Locate the cell with the specified text and output its [X, Y] center coordinate. 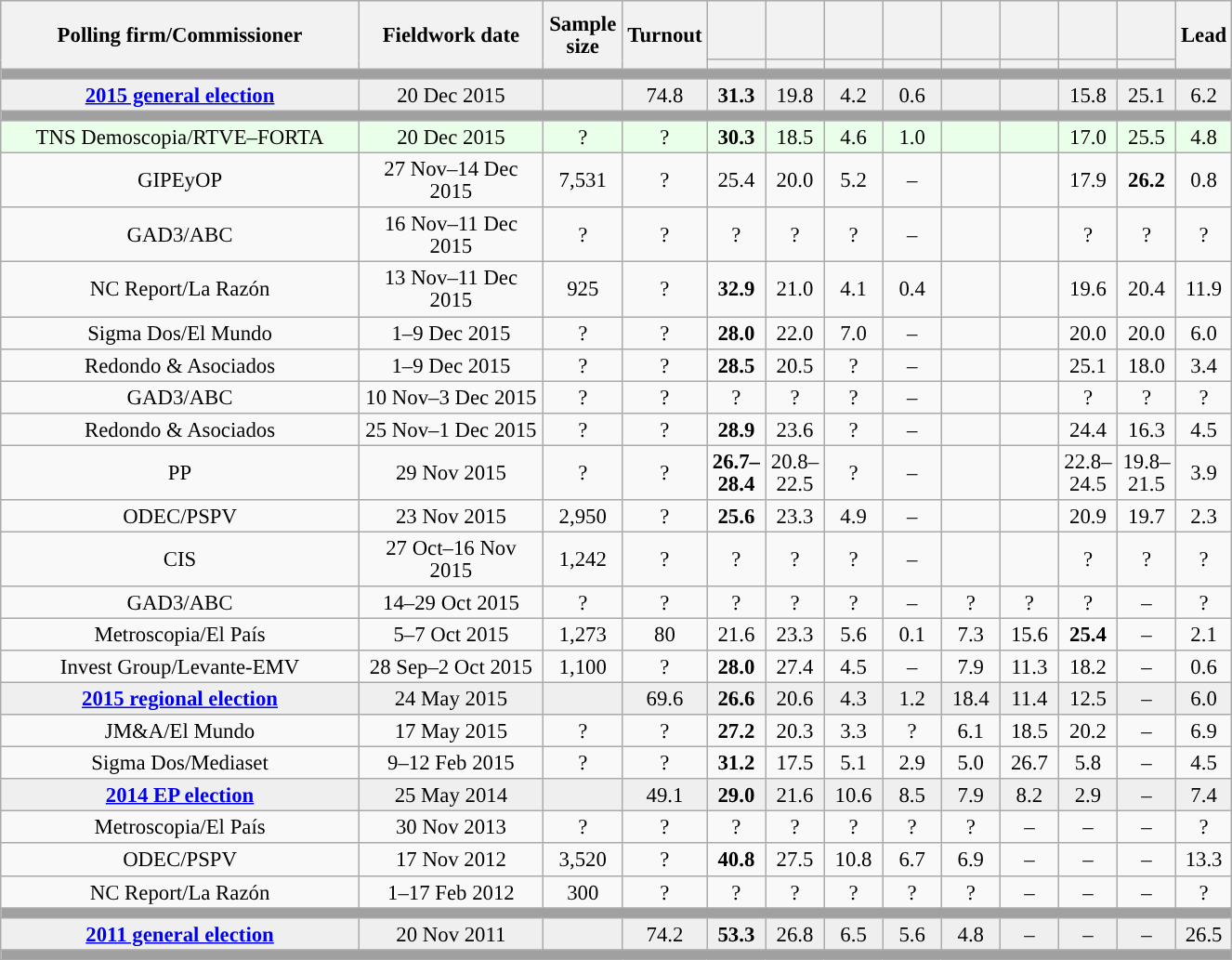
0.4 [912, 290]
25.6 [736, 517]
27.2 [736, 730]
30.3 [736, 138]
19.7 [1147, 517]
Fieldwork date [451, 35]
11.9 [1204, 290]
14–29 Oct 2015 [451, 602]
4.2 [853, 95]
5.8 [1087, 764]
8.5 [912, 796]
22.0 [795, 333]
10.8 [853, 861]
25 Nov–1 Dec 2015 [451, 429]
2.1 [1204, 634]
32.9 [736, 290]
1–17 Feb 2012 [451, 892]
7.3 [970, 634]
Sample size [583, 35]
Invest Group/Levante-EMV [180, 667]
13.3 [1204, 861]
CIS [180, 559]
80 [665, 634]
8.2 [1029, 796]
5.0 [970, 764]
2015 general election [180, 95]
23.6 [795, 429]
19.6 [1087, 290]
PP [180, 472]
3.3 [853, 730]
6.1 [970, 730]
23 Nov 2015 [451, 517]
TNS Demoscopia/RTVE–FORTA [180, 138]
29.0 [736, 796]
25 May 2014 [451, 796]
26.8 [795, 933]
20.8–22.5 [795, 472]
4.9 [853, 517]
19.8–21.5 [1147, 472]
10 Nov–3 Dec 2015 [451, 398]
69.6 [665, 699]
1,100 [583, 667]
27.5 [795, 861]
11.3 [1029, 667]
3,520 [583, 861]
6.5 [853, 933]
24.4 [1087, 429]
28.9 [736, 429]
6.2 [1204, 95]
20.6 [795, 699]
2,950 [583, 517]
26.7–28.4 [736, 472]
31.3 [736, 95]
2014 EP election [180, 796]
28 Sep–2 Oct 2015 [451, 667]
4.6 [853, 138]
27 Nov–14 Dec 2015 [451, 180]
21.0 [795, 290]
20.4 [1147, 290]
7.4 [1204, 796]
Turnout [665, 35]
26.5 [1204, 933]
30 Nov 2013 [451, 827]
22.8–24.5 [1087, 472]
1,242 [583, 559]
11.4 [1029, 699]
27.4 [795, 667]
74.2 [665, 933]
26.7 [1029, 764]
6.7 [912, 861]
300 [583, 892]
GIPEyOP [180, 180]
9–12 Feb 2015 [451, 764]
20.5 [795, 364]
18.2 [1087, 667]
2011 general election [180, 933]
5.2 [853, 180]
0.8 [1204, 180]
1,273 [583, 634]
Sigma Dos/El Mundo [180, 333]
16 Nov–11 Dec 2015 [451, 236]
925 [583, 290]
49.1 [665, 796]
3.9 [1204, 472]
4.1 [853, 290]
20.2 [1087, 730]
7.0 [853, 333]
25.5 [1147, 138]
Lead [1204, 35]
5.1 [853, 764]
17 Nov 2012 [451, 861]
5–7 Oct 2015 [451, 634]
18.0 [1147, 364]
20.3 [795, 730]
26.2 [1147, 180]
74.8 [665, 95]
1.0 [912, 138]
17 May 2015 [451, 730]
31.2 [736, 764]
3.4 [1204, 364]
17.5 [795, 764]
18.4 [970, 699]
29 Nov 2015 [451, 472]
17.9 [1087, 180]
2.3 [1204, 517]
2015 regional election [180, 699]
53.3 [736, 933]
13 Nov–11 Dec 2015 [451, 290]
12.5 [1087, 699]
0.1 [912, 634]
24 May 2015 [451, 699]
28.5 [736, 364]
26.6 [736, 699]
15.6 [1029, 634]
10.6 [853, 796]
16.3 [1147, 429]
JM&A/El Mundo [180, 730]
7,531 [583, 180]
15.8 [1087, 95]
17.0 [1087, 138]
20 Nov 2011 [451, 933]
20.9 [1087, 517]
Polling firm/Commissioner [180, 35]
1.2 [912, 699]
4.3 [853, 699]
19.8 [795, 95]
27 Oct–16 Nov 2015 [451, 559]
Sigma Dos/Mediaset [180, 764]
40.8 [736, 861]
